Determine the [x, y] coordinate at the center of the cell enclosing the given text.  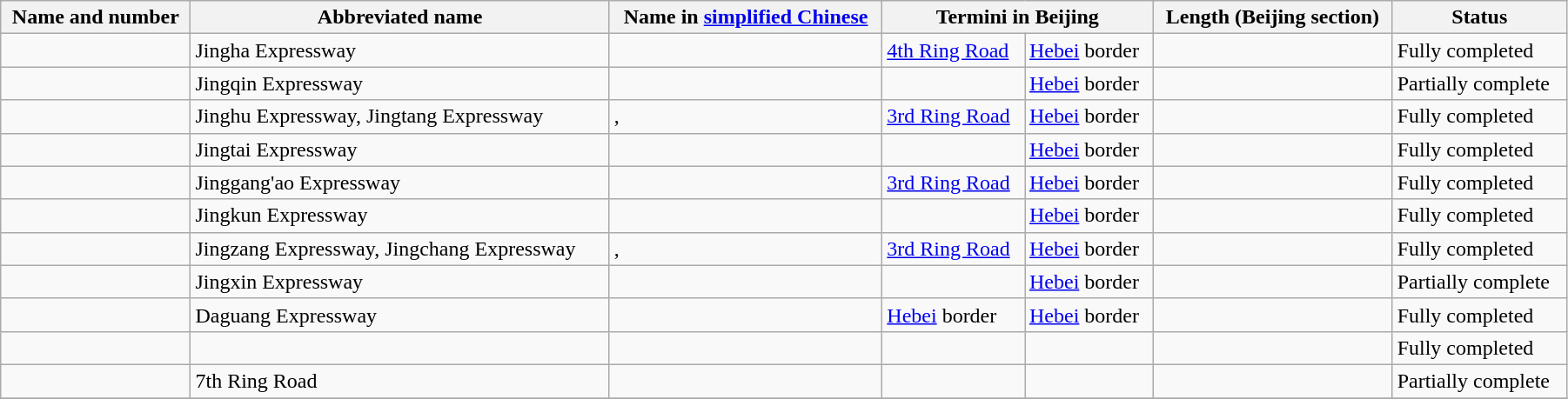
Status [1479, 17]
Jingxin Expressway [400, 282]
Name and number [96, 17]
Jingqin Expressway [400, 83]
Length (Beijing section) [1272, 17]
4th Ring Road [954, 50]
Jingha Expressway [400, 50]
Daguang Expressway [400, 315]
Jingkun Expressway [400, 216]
Name in simplified Chinese [745, 17]
Jinghu Expressway, Jingtang Expressway [400, 116]
Abbreviated name [400, 17]
7th Ring Road [400, 381]
Jinggang'ao Expressway [400, 183]
Termini in Beijing [1018, 17]
Jingzang Expressway, Jingchang Expressway [400, 249]
Jingtai Expressway [400, 150]
